Pinpoint the cell where the given text exists, returning its (x, y) midpoint coordinate. 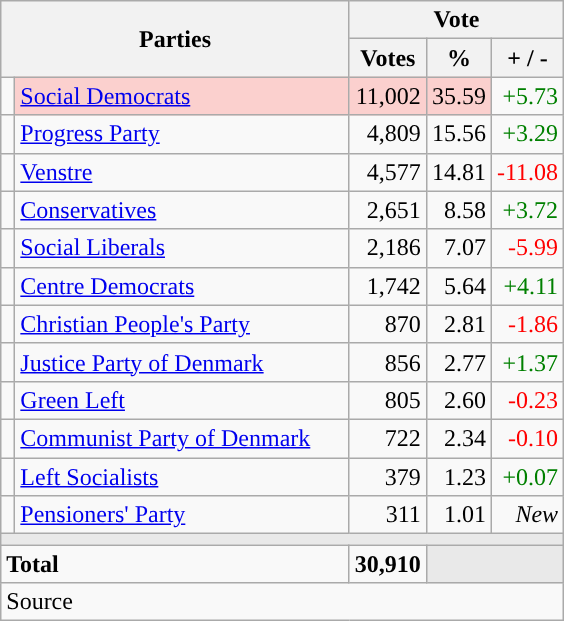
Source (282, 602)
Venstre (182, 172)
+ / - (527, 58)
2.34 (458, 438)
722 (388, 438)
+4.11 (527, 286)
Social Liberals (182, 248)
2.77 (458, 362)
4,809 (388, 134)
% (458, 58)
311 (388, 515)
Conservatives (182, 210)
856 (388, 362)
Votes (388, 58)
-1.86 (527, 324)
2,186 (388, 248)
805 (388, 400)
870 (388, 324)
4,577 (388, 172)
15.56 (458, 134)
2.81 (458, 324)
-0.10 (527, 438)
+3.29 (527, 134)
1,742 (388, 286)
8.58 (458, 210)
-11.08 (527, 172)
379 (388, 477)
-5.99 (527, 248)
+0.07 (527, 477)
1.01 (458, 515)
New (527, 515)
Left Socialists (182, 477)
Vote (456, 20)
Centre Democrats (182, 286)
35.59 (458, 96)
Pensioners' Party (182, 515)
Social Democrats (182, 96)
2.60 (458, 400)
Justice Party of Denmark (182, 362)
11,002 (388, 96)
Green Left (182, 400)
Total (176, 564)
Communist Party of Denmark (182, 438)
+5.73 (527, 96)
7.07 (458, 248)
1.23 (458, 477)
+1.37 (527, 362)
2,651 (388, 210)
-0.23 (527, 400)
Christian People's Party (182, 324)
14.81 (458, 172)
5.64 (458, 286)
Progress Party (182, 134)
30,910 (388, 564)
+3.72 (527, 210)
Parties (176, 39)
